Return (x, y) of the center of cell containing provided text 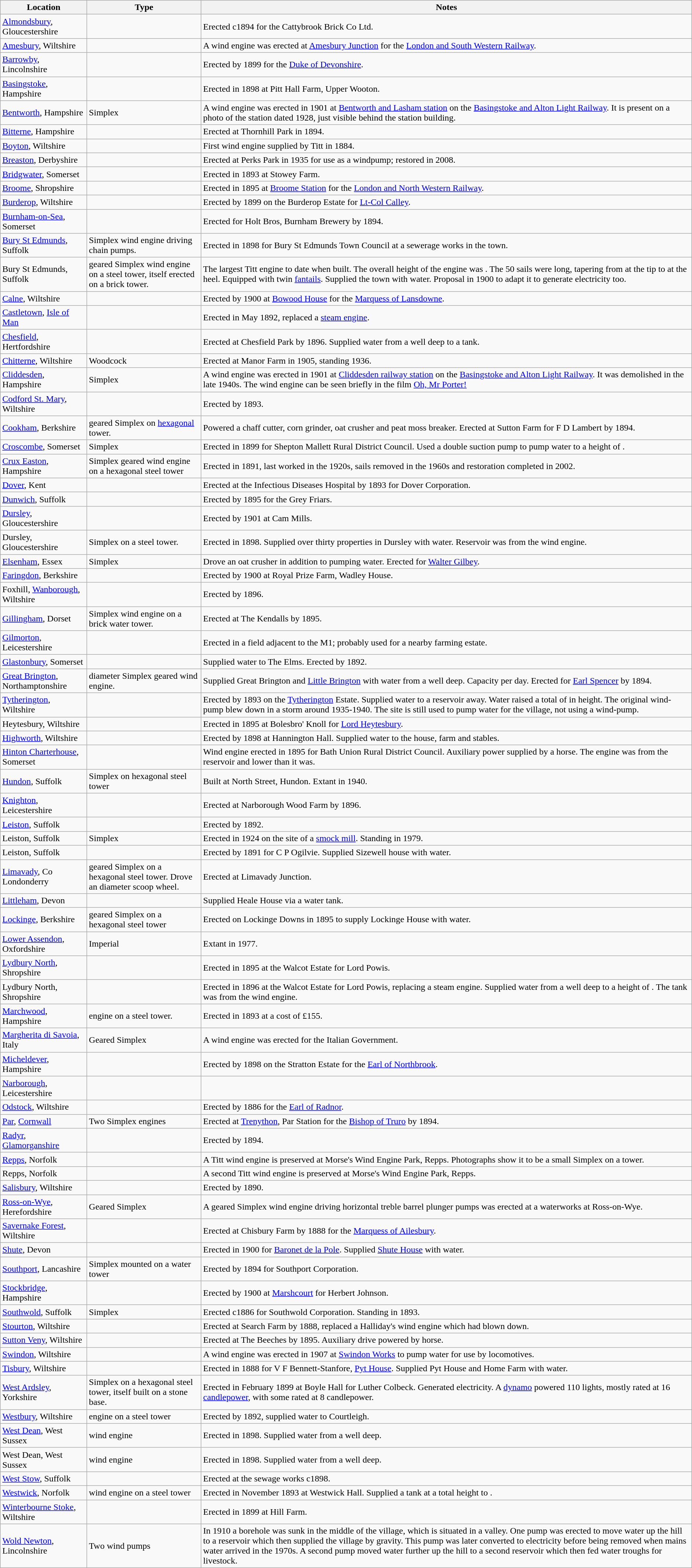
Erected by 1892. (447, 824)
Littleham, Devon (44, 901)
Erected by 1894 for Southport Corporation. (447, 1269)
Erected in 1895 at Broome Station for the London and North Western Railway. (447, 188)
Limavady, Co Londonderry (44, 877)
Erected in 1898. Supplied over thirty properties in Dursley with water. Reservoir was from the wind engine. (447, 542)
Ross-on-Wye, Herefordshire (44, 1207)
West Stow, Suffolk (44, 1478)
Cookham, Berkshire (44, 428)
Erected at The Beeches by 1895. Auxiliary drive powered by horse. (447, 1340)
Burnham-on-Sea, Somerset (44, 221)
Erected by 1898 at Hannington Hall. Supplied water to the house, farm and stables. (447, 738)
Erected by 1901 at Cam Mills. (447, 518)
Erected at Thornhill Park in 1894. (447, 132)
Faringdon, Berkshire (44, 576)
geared Simplex wind engine on a steel tower, itself erected on a brick tower. (144, 274)
Foxhill, Wanborough, Wiltshire (44, 595)
Tytherington, Wiltshire (44, 705)
Powered a chaff cutter, corn grinder, oat crusher and peat moss breaker. Erected at Sutton Farm for F D Lambert by 1894. (447, 428)
A geared Simplex wind engine driving horizontal treble barrel plunger pumps was erected at a waterworks at Ross-on-Wye. (447, 1207)
Erected for Holt Bros, Burnham Brewery by 1894. (447, 221)
Erected by 1900 at Marshcourt for Herbert Johnson. (447, 1293)
Erected on Lockinge Downs in 1895 to supply Lockinge House with water. (447, 920)
Castletown, Isle of Man (44, 317)
Erected by 1886 for the Earl of Radnor. (447, 1107)
Chesfield, Hertfordshire (44, 342)
Notes (447, 7)
Erected in 1888 for V F Bennett-Stanfore, Pyt House. Supplied Pyt House and Home Farm with water. (447, 1368)
Stockbridge, Hampshire (44, 1293)
Erected by 1895 for the Grey Friars. (447, 499)
Simplex mounted on a water tower (144, 1269)
A Titt wind engine is preserved at Morse's Wind Engine Park, Repps. Photographs show it to be a small Simplex on a tower. (447, 1159)
Heytesbury, Wiltshire (44, 724)
Gillingham, Dorset (44, 618)
Two Simplex engines (144, 1121)
Erected at Perks Park in 1935 for use as a windpump; restored in 2008. (447, 160)
Simplex wind engine driving chain pumps. (144, 246)
Lower Assendon, Oxfordshire (44, 944)
Lockinge, Berkshire (44, 920)
Location (44, 7)
Stourton, Wiltshire (44, 1326)
Erected by 1894. (447, 1140)
A second Titt wind engine is preserved at Morse's Wind Engine Park, Repps. (447, 1173)
First wind engine supplied by Titt in 1884. (447, 146)
Erected by 1892, supplied water to Courtleigh. (447, 1416)
Dover, Kent (44, 485)
Hundon, Suffolk (44, 781)
Imperial (144, 944)
Built at North Street, Hundon. Extant in 1940. (447, 781)
Erected by 1896. (447, 595)
Woodcock (144, 361)
Erected c1894 for the Cattybrook Brick Co Ltd. (447, 27)
Erected in May 1892, replaced a steam engine. (447, 317)
Erected in 1924 on the site of a smock mill. Standing in 1979. (447, 838)
Codford St. Mary, Wiltshire (44, 404)
Breaston, Derbyshire (44, 160)
Erected in 1900 for Baronet de la Pole. Supplied Shute House with water. (447, 1250)
Bridgwater, Somerset (44, 174)
diameter Simplex geared wind engine. (144, 681)
Margherita di Savoia, Italy (44, 1040)
Two wind pumps (144, 1546)
Erected by 1900 at Bowood House for the Marquess of Lansdowne. (447, 299)
Erected in 1898 at Pitt Hall Farm, Upper Wooton. (447, 89)
Great Brington, Northamptonshire (44, 681)
Erected by 1893. (447, 404)
Supplied Great Brington and Little Brington with water from a well deep. Capacity per day. Erected for Earl Spencer by 1894. (447, 681)
A wind engine was erected at Amesbury Junction for the London and South Western Railway. (447, 45)
Erected in 1898 for Bury St Edmunds Town Council at a sewerage works in the town. (447, 246)
engine on a steel tower (144, 1416)
Marchwood, Hampshire (44, 1016)
Elsenham, Essex (44, 561)
geared Simplex on hexagonal tower. (144, 428)
Erected in 1893 at a cost of £155. (447, 1016)
Erected at Trenython, Par Station for the Bishop of Truro by 1894. (447, 1121)
Wold Newton, Lincolnshire (44, 1546)
Tisbury, Wiltshire (44, 1368)
Erected by 1899 on the Burderop Estate for Lt-Col Calley. (447, 202)
Erected by 1891 for C P Ogilvie. Supplied Sizewell house with water. (447, 852)
Glastonbury, Somerset (44, 662)
Erected at the sewage works c1898. (447, 1478)
Erected in 1899 for Shepton Mallett Rural District Council. Used a double suction pump to pump water to a height of . (447, 447)
Erected at The Kendalls by 1895. (447, 618)
Southwold, Suffolk (44, 1312)
Burderop, Wiltshire (44, 202)
Radyr, Glamorganshire (44, 1140)
Simplex geared wind engine on a hexagonal steel tower (144, 466)
geared Simplex on a hexagonal steel tower. Drove an diameter scoop wheel. (144, 877)
Calne, Wiltshire (44, 299)
Erected by 1890. (447, 1187)
Basingstoke, Hampshire (44, 89)
Erected by 1898 on the Stratton Estate for the Earl of Northbrook. (447, 1064)
Extant in 1977. (447, 944)
Almondsbury, Gloucestershire (44, 27)
Simplex on hexagonal steel tower (144, 781)
Crux Easton, Hampshire (44, 466)
Erected in 1899 at Hill Farm. (447, 1511)
Sutton Veny, Wiltshire (44, 1340)
Dunwich, Suffolk (44, 499)
Gilmorton, Leicestershire (44, 643)
Southport, Lancashire (44, 1269)
Erected by 1900 at Royal Prize Farm, Wadley House. (447, 576)
Simplex wind engine on a brick water tower. (144, 618)
Erected in a field adjacent to the M1; probably used for a nearby farming estate. (447, 643)
Barrowby, Lincolnshire (44, 64)
Chitterne, Wiltshire (44, 361)
Erected at Manor Farm in 1905, standing 1936. (447, 361)
Erected at Chisbury Farm by 1888 for the Marquess of Ailesbury. (447, 1231)
geared Simplex on a hexagonal steel tower (144, 920)
West Ardsley, Yorkshire (44, 1392)
wind engine on a steel tower (144, 1493)
Erected at Search Farm by 1888, replaced a Halliday's wind engine which had blown down. (447, 1326)
Erected in 1891, last worked in the 1920s, sails removed in the 1960s and restoration completed in 2002. (447, 466)
Westbury, Wiltshire (44, 1416)
Savernake Forest, Wiltshire (44, 1231)
Highworth, Wiltshire (44, 738)
Boyton, Wiltshire (44, 146)
Cliddesden, Hampshire (44, 380)
Erected in November 1893 at Westwick Hall. Supplied a tank at a total height to . (447, 1493)
Westwick, Norfolk (44, 1493)
Salisbury, Wiltshire (44, 1187)
Erected at Narborough Wood Farm by 1896. (447, 805)
Bentworth, Hampshire (44, 112)
Erected in 1895 at Bolesbro' Knoll for Lord Heytesbury. (447, 724)
Broome, Shropshire (44, 188)
Bitterne, Hampshire (44, 132)
Amesbury, Wiltshire (44, 45)
Winterbourne Stoke, Wiltshire (44, 1511)
Erected at Chesfield Park by 1896. Supplied water from a well deep to a tank. (447, 342)
Erected c1886 for Southwold Corporation. Standing in 1893. (447, 1312)
Erected in 1895 at the Walcot Estate for Lord Powis. (447, 968)
Shute, Devon (44, 1250)
Supplied water to The Elms. Erected by 1892. (447, 662)
A wind engine was erected for the Italian Government. (447, 1040)
Supplied Heale House via a water tank. (447, 901)
Swindon, Wiltshire (44, 1354)
Erected at the Infectious Diseases Hospital by 1893 for Dover Corporation. (447, 485)
Erected by 1899 for the Duke of Devonshire. (447, 64)
Simplex on a steel tower. (144, 542)
Knighton, Leicestershire (44, 805)
Narborough, Leicestershire (44, 1088)
Erected at Limavady Junction. (447, 877)
Croscombe, Somerset (44, 447)
Erected in 1893 at Stowey Farm. (447, 174)
Odstock, Wiltshire (44, 1107)
Par, Cornwall (44, 1121)
Type (144, 7)
A wind engine was erected in 1907 at Swindon Works to pump water for use by locomotives. (447, 1354)
Hinton Charterhouse, Somerset (44, 757)
engine on a steel tower. (144, 1016)
Drove an oat crusher in addition to pumping water. Erected for Walter Gilbey. (447, 561)
Simplex on a hexagonal steel tower, itself built on a stone base. (144, 1392)
Micheldever, Hampshire (44, 1064)
